Scan for the cell matching the given text and deliver its (X, Y) coordinate at center. 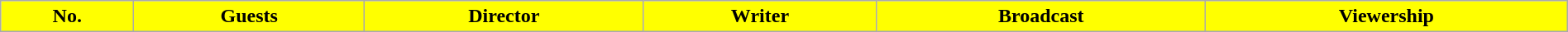
No. (68, 16)
Viewership (1387, 16)
Writer (760, 16)
Director (504, 16)
Broadcast (1041, 16)
Guests (250, 16)
